Output the (x, y) coordinate of the center of the cell containing the given text.  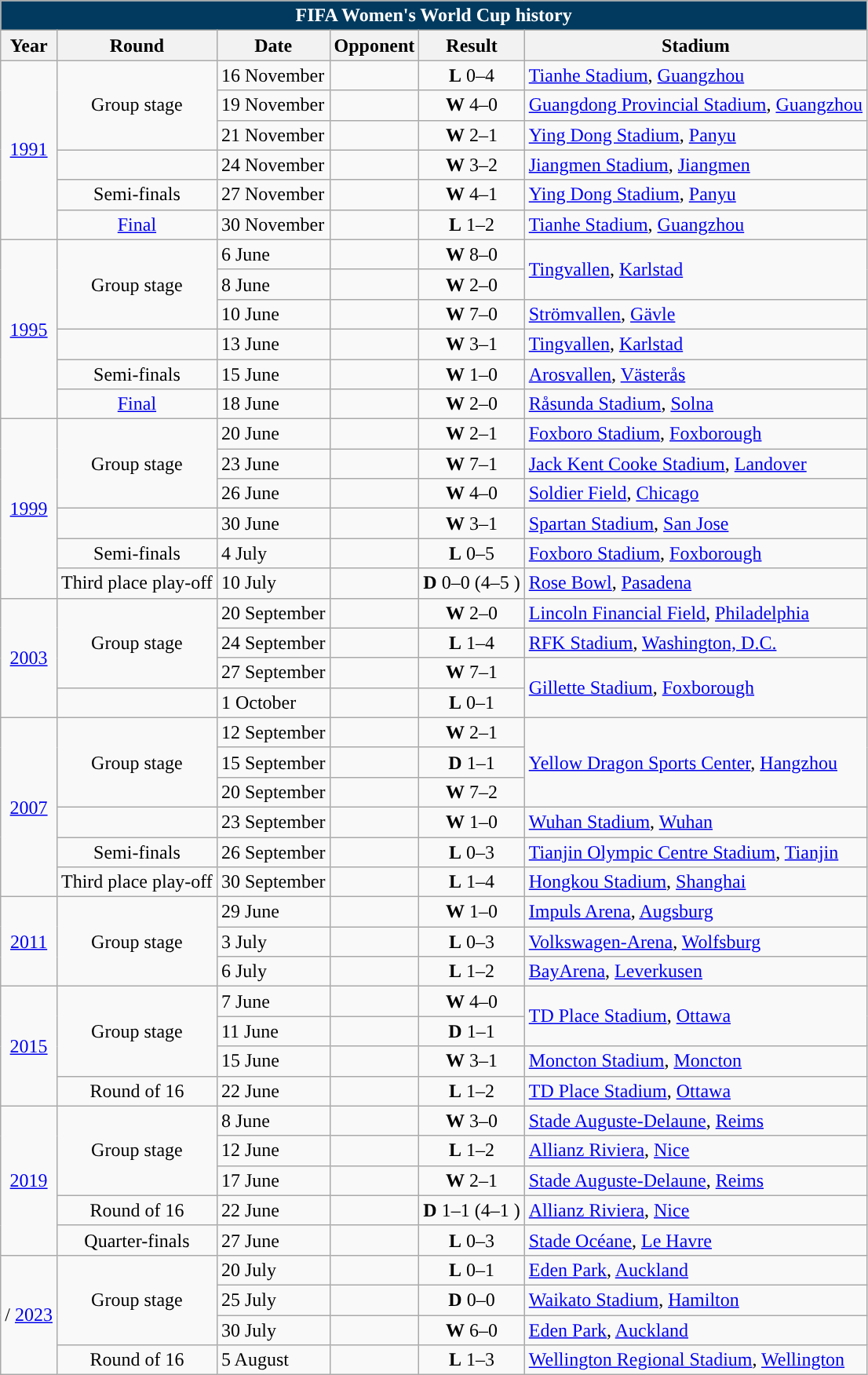
23 June (273, 464)
W 3–2 (472, 165)
10 July (273, 583)
Volkswagen-Arena, Wolfsburg (695, 942)
10 June (273, 314)
W 3–0 (472, 1121)
30 September (273, 882)
4 July (273, 553)
Impuls Arena, Augsburg (695, 912)
12 June (273, 1151)
16 November (273, 75)
24 September (273, 643)
Stadium (695, 46)
15 September (273, 762)
1991 (29, 150)
29 June (273, 912)
Guangdong Provincial Stadium, Guangzhou (695, 105)
W 8–0 (472, 254)
Waikato Stadium, Hamilton (695, 1300)
L 1–3 (472, 1360)
30 July (273, 1330)
Råsunda Stadium, Solna (695, 404)
/ 2023 (29, 1315)
Tianjin Olympic Centre Stadium, Tianjin (695, 852)
Wellington Regional Stadium, Wellington (695, 1360)
FIFA Women's World Cup history (434, 16)
26 June (273, 494)
Date (273, 46)
Moncton Stadium, Moncton (695, 1061)
Spartan Stadium, San Jose (695, 523)
BayArena, Leverkusen (695, 972)
7 June (273, 1001)
Lincoln Financial Field, Philadelphia (695, 613)
Strömvallen, Gävle (695, 314)
D 0–0 (4–5 ) (472, 583)
Round (137, 46)
25 July (273, 1300)
27 June (273, 1240)
D 1–1 (4–1 ) (472, 1210)
2007 (29, 807)
19 November (273, 105)
Opponent (374, 46)
Hongkou Stadium, Shanghai (695, 882)
20 July (273, 1270)
Wuhan Stadium, Wuhan (695, 822)
2019 (29, 1180)
2003 (29, 658)
30 November (273, 224)
Gillette Stadium, Foxborough (695, 687)
2015 (29, 1046)
5 August (273, 1360)
W 7–2 (472, 792)
W 7–0 (472, 314)
RFK Stadium, Washington, D.C. (695, 643)
6 June (273, 254)
Stade Océane, Le Havre (695, 1240)
1999 (29, 509)
18 June (273, 404)
20 June (273, 434)
W 4–1 (472, 195)
W 6–0 (472, 1330)
27 November (273, 195)
3 July (273, 942)
17 June (273, 1180)
Soldier Field, Chicago (695, 494)
L 0–4 (472, 75)
Year (29, 46)
24 November (273, 165)
L 0–5 (472, 553)
Quarter-finals (137, 1240)
6 July (273, 972)
Rose Bowl, Pasadena (695, 583)
26 September (273, 852)
D 0–0 (472, 1300)
21 November (273, 135)
13 June (273, 344)
2011 (29, 942)
1 October (273, 702)
Arosvallen, Västerås (695, 374)
Result (472, 46)
11 June (273, 1031)
30 June (273, 523)
27 September (273, 673)
Yellow Dragon Sports Center, Hangzhou (695, 762)
12 September (273, 732)
Jack Kent Cooke Stadium, Landover (695, 464)
1995 (29, 329)
Jiangmen Stadium, Jiangmen (695, 165)
23 September (273, 822)
